For the text-containing cell, return its midpoint in [X, Y] coordinate format. 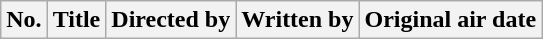
No. [24, 20]
Directed by [171, 20]
Original air date [450, 20]
Written by [298, 20]
Title [76, 20]
